Extract the (x, y) coordinate from the center of the cell holding the provided text.  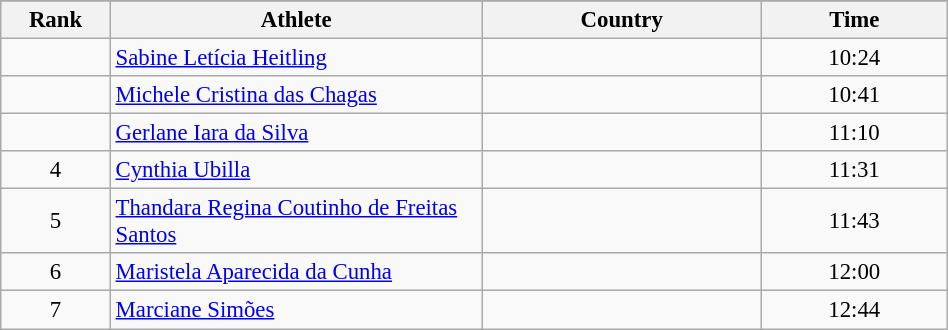
12:00 (854, 273)
Gerlane Iara da Silva (296, 133)
7 (56, 310)
5 (56, 222)
11:43 (854, 222)
Athlete (296, 20)
Rank (56, 20)
Maristela Aparecida da Cunha (296, 273)
Cynthia Ubilla (296, 170)
6 (56, 273)
10:24 (854, 58)
Sabine Letícia Heitling (296, 58)
10:41 (854, 95)
Country (622, 20)
11:31 (854, 170)
4 (56, 170)
Marciane Simões (296, 310)
12:44 (854, 310)
Thandara Regina Coutinho de Freitas Santos (296, 222)
Time (854, 20)
11:10 (854, 133)
Michele Cristina das Chagas (296, 95)
